Determine the (X, Y) coordinate at the center of the cell enclosing the given text.  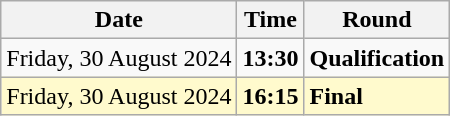
Time (270, 20)
Date (119, 20)
13:30 (270, 58)
Qualification (377, 58)
Final (377, 96)
16:15 (270, 96)
Round (377, 20)
